Detect which cell encompasses the target text, then output its (x, y) center coordinate. 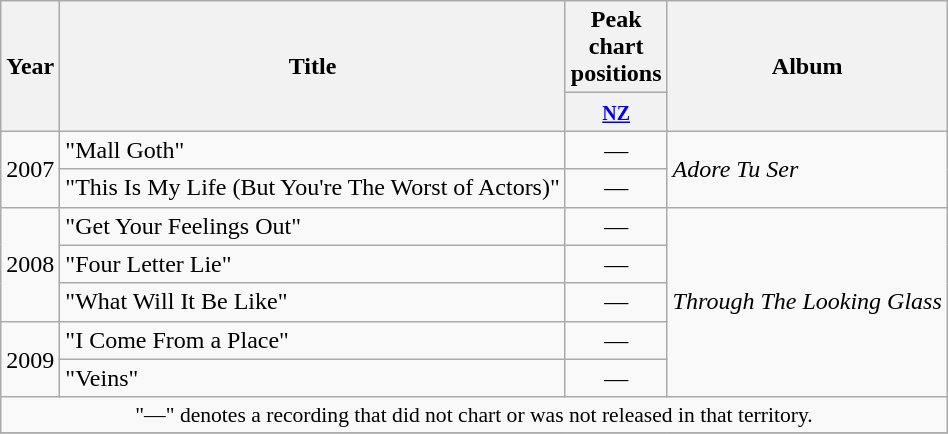
2008 (30, 264)
Peak chart positions (616, 47)
Title (312, 66)
"This Is My Life (But You're The Worst of Actors)" (312, 188)
"—" denotes a recording that did not chart or was not released in that territory. (474, 415)
"Get Your Feelings Out" (312, 226)
2009 (30, 359)
"What Will It Be Like" (312, 302)
Adore Tu Ser (807, 169)
Year (30, 66)
"Four Letter Lie" (312, 264)
NZ (616, 112)
"Mall Goth" (312, 150)
"I Come From a Place" (312, 340)
2007 (30, 169)
Through The Looking Glass (807, 302)
"Veins" (312, 378)
Album (807, 66)
